Scan for the cell matching the given text and deliver its [X, Y] coordinate at center. 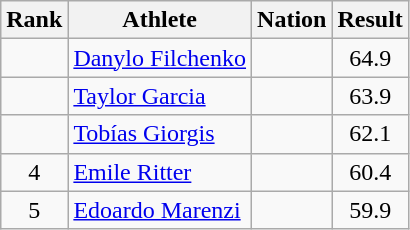
62.1 [370, 134]
4 [34, 172]
Danylo Filchenko [160, 58]
Athlete [160, 20]
5 [34, 210]
63.9 [370, 96]
Result [370, 20]
Rank [34, 20]
Emile Ritter [160, 172]
Tobías Giorgis [160, 134]
59.9 [370, 210]
Nation [292, 20]
Edoardo Marenzi [160, 210]
60.4 [370, 172]
64.9 [370, 58]
Taylor Garcia [160, 96]
